Locate the cell with the specified text and output its [x, y] center coordinate. 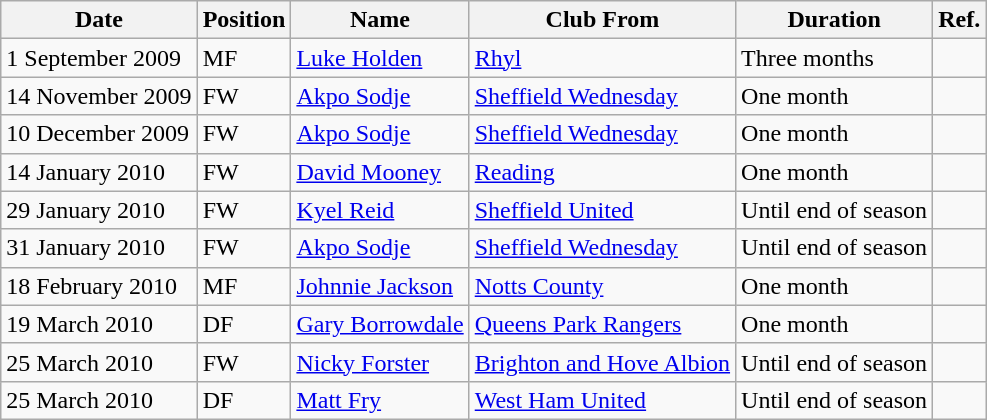
Club From [602, 20]
West Ham United [602, 400]
31 January 2010 [99, 248]
Notts County [602, 286]
David Mooney [380, 172]
Matt Fry [380, 400]
14 January 2010 [99, 172]
19 March 2010 [99, 324]
29 January 2010 [99, 210]
Sheffield United [602, 210]
Gary Borrowdale [380, 324]
Nicky Forster [380, 362]
Reading [602, 172]
Rhyl [602, 58]
Queens Park Rangers [602, 324]
18 February 2010 [99, 286]
10 December 2009 [99, 134]
Duration [834, 20]
1 September 2009 [99, 58]
Luke Holden [380, 58]
Ref. [960, 20]
Brighton and Hove Albion [602, 362]
Name [380, 20]
14 November 2009 [99, 96]
Johnnie Jackson [380, 286]
Kyel Reid [380, 210]
Position [244, 20]
Date [99, 20]
Three months [834, 58]
